Extract the (x, y) coordinate from the center of the cell holding the provided text.  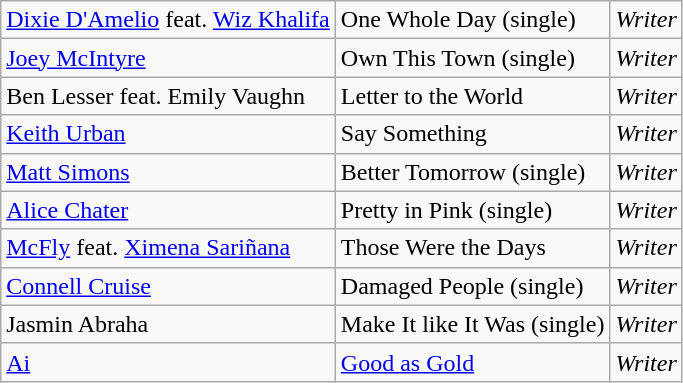
McFly feat. Ximena Sariñana (168, 248)
Letter to the World (472, 96)
Those Were the Days (472, 248)
Ben Lesser feat. Emily Vaughn (168, 96)
Matt Simons (168, 172)
One Whole Day (single) (472, 20)
Keith Urban (168, 134)
Jasmin Abraha (168, 324)
Better Tomorrow (single) (472, 172)
Damaged People (single) (472, 286)
Make It like It Was (single) (472, 324)
Dixie D'Amelio feat. Wiz Khalifa (168, 20)
Ai (168, 362)
Alice Chater (168, 210)
Joey McIntyre (168, 58)
Connell Cruise (168, 286)
Good as Gold (472, 362)
Pretty in Pink (single) (472, 210)
Own This Town (single) (472, 58)
Say Something (472, 134)
